For the text-containing cell, return its midpoint in (x, y) coordinate format. 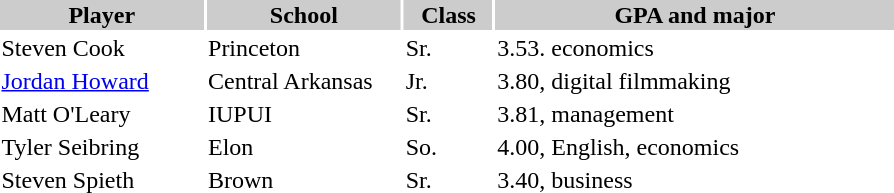
3.53. economics (695, 48)
Player (102, 15)
IUPUI (304, 114)
Jr. (448, 81)
Tyler Seibring (102, 147)
School (304, 15)
Princeton (304, 48)
Steven Cook (102, 48)
GPA and major (695, 15)
So. (448, 147)
Jordan Howard (102, 81)
3.80, digital filmmaking (695, 81)
Central Arkansas (304, 81)
Matt O'Leary (102, 114)
Class (448, 15)
3.81, management (695, 114)
Elon (304, 147)
4.00, English, economics (695, 147)
